Find where the given text appears and provide that cell's center as (x, y) coordinate. 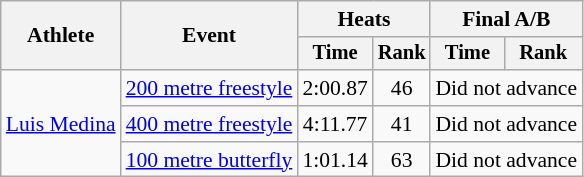
Final A/B (506, 19)
41 (402, 124)
2:00.87 (334, 88)
4:11.77 (334, 124)
200 metre freestyle (210, 88)
Luis Medina (61, 124)
Athlete (61, 36)
46 (402, 88)
400 metre freestyle (210, 124)
Heats (364, 19)
Event (210, 36)
